Extract the (X, Y) coordinate from the center of the cell holding the provided text.  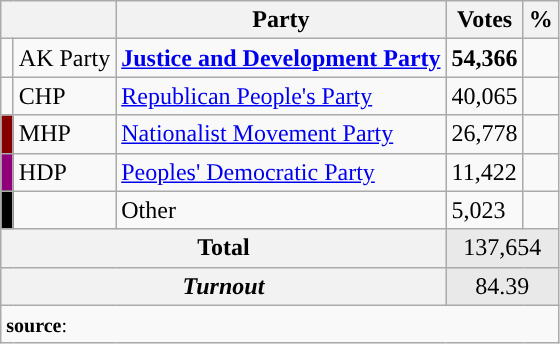
MHP (64, 134)
Other (281, 210)
source: (280, 324)
5,023 (484, 210)
Total (224, 248)
11,422 (484, 172)
40,065 (484, 96)
Nationalist Movement Party (281, 134)
84.39 (502, 286)
26,778 (484, 134)
HDP (64, 172)
Peoples' Democratic Party (281, 172)
Justice and Development Party (281, 58)
AK Party (64, 58)
54,366 (484, 58)
Votes (484, 20)
Party (281, 20)
Turnout (224, 286)
% (540, 20)
CHP (64, 96)
137,654 (502, 248)
Republican People's Party (281, 96)
